For the text-containing cell, return its midpoint in [x, y] coordinate format. 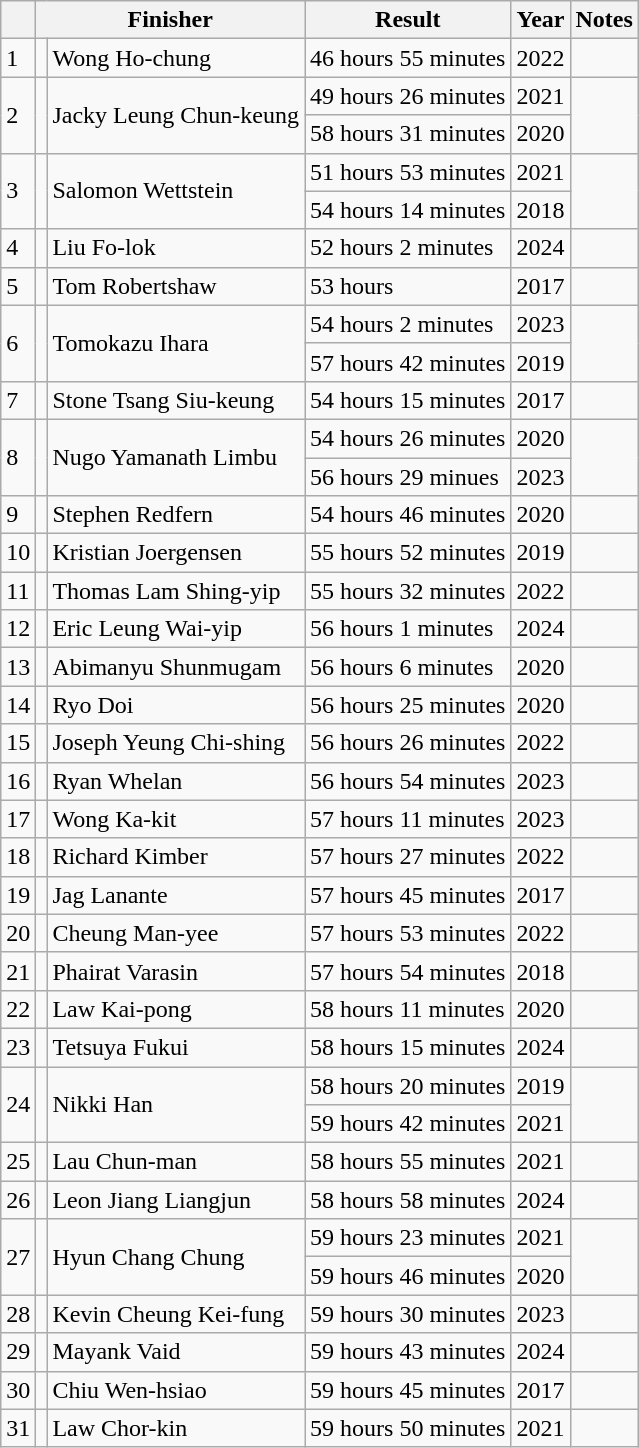
55 hours 52 minutes [408, 553]
15 [18, 743]
54 hours 2 minutes [408, 324]
Ryan Whelan [176, 781]
57 hours 42 minutes [408, 362]
Law Kai-pong [176, 1009]
59 hours 23 minutes [408, 1238]
57 hours 45 minutes [408, 895]
59 hours 42 minutes [408, 1124]
Wong Ho-chung [176, 58]
58 hours 31 minutes [408, 134]
Stone Tsang Siu-keung [176, 400]
19 [18, 895]
59 hours 45 minutes [408, 1390]
53 hours [408, 286]
54 hours 15 minutes [408, 400]
Salomon Wettstein [176, 191]
23 [18, 1047]
49 hours 26 minutes [408, 96]
Phairat Varasin [176, 971]
59 hours 50 minutes [408, 1428]
10 [18, 553]
56 hours 1 minutes [408, 629]
12 [18, 629]
Kevin Cheung Kei-fung [176, 1314]
57 hours 53 minutes [408, 933]
Stephen Redfern [176, 515]
Ryo Doi [176, 705]
13 [18, 667]
59 hours 30 minutes [408, 1314]
Eric Leung Wai-yip [176, 629]
7 [18, 400]
29 [18, 1352]
Tom Robertshaw [176, 286]
Abimanyu Shunmugam [176, 667]
Hyun Chang Chung [176, 1257]
58 hours 11 minutes [408, 1009]
58 hours 20 minutes [408, 1085]
11 [18, 591]
20 [18, 933]
58 hours 58 minutes [408, 1200]
Result [408, 20]
Year [540, 20]
56 hours 26 minutes [408, 743]
Tetsuya Fukui [176, 1047]
3 [18, 191]
Jacky Leung Chun-keung [176, 115]
4 [18, 248]
Tomokazu Ihara [176, 343]
57 hours 27 minutes [408, 857]
26 [18, 1200]
Leon Jiang Liangjun [176, 1200]
59 hours 46 minutes [408, 1276]
5 [18, 286]
28 [18, 1314]
Lau Chun-man [176, 1162]
56 hours 29 minues [408, 477]
Wong Ka-kit [176, 819]
58 hours 55 minutes [408, 1162]
Nikki Han [176, 1104]
57 hours 54 minutes [408, 971]
55 hours 32 minutes [408, 591]
54 hours 26 minutes [408, 438]
14 [18, 705]
Jag Lanante [176, 895]
2 [18, 115]
54 hours 14 minutes [408, 210]
21 [18, 971]
8 [18, 457]
Thomas Lam Shing-yip [176, 591]
58 hours 15 minutes [408, 1047]
Joseph Yeung Chi-shing [176, 743]
46 hours 55 minutes [408, 58]
25 [18, 1162]
Cheung Man-yee [176, 933]
57 hours 11 minutes [408, 819]
18 [18, 857]
56 hours 6 minutes [408, 667]
56 hours 25 minutes [408, 705]
22 [18, 1009]
Chiu Wen-hsiao [176, 1390]
Finisher [170, 20]
54 hours 46 minutes [408, 515]
51 hours 53 minutes [408, 172]
24 [18, 1104]
56 hours 54 minutes [408, 781]
Nugo Yamanath Limbu [176, 457]
6 [18, 343]
9 [18, 515]
27 [18, 1257]
17 [18, 819]
31 [18, 1428]
Law Chor-kin [176, 1428]
52 hours 2 minutes [408, 248]
16 [18, 781]
1 [18, 58]
Liu Fo-lok [176, 248]
Notes [604, 20]
30 [18, 1390]
Richard Kimber [176, 857]
Mayank Vaid [176, 1352]
Kristian Joergensen [176, 553]
59 hours 43 minutes [408, 1352]
